Output the [x, y] coordinate of the center of the cell containing the given text.  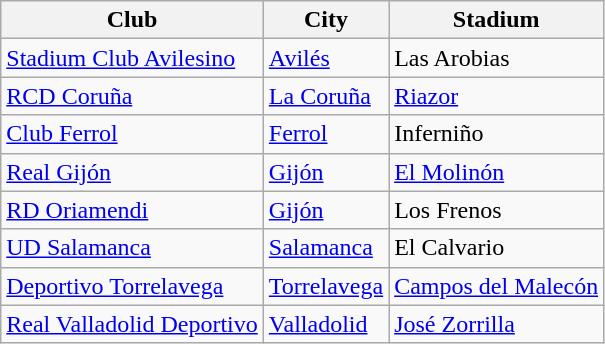
RD Oriamendi [132, 210]
Ferrol [326, 134]
Las Arobias [496, 58]
UD Salamanca [132, 248]
City [326, 20]
Stadium [496, 20]
Valladolid [326, 324]
Los Frenos [496, 210]
El Molinón [496, 172]
Riazor [496, 96]
Torrelavega [326, 286]
Deportivo Torrelavega [132, 286]
Campos del Malecón [496, 286]
Avilés [326, 58]
Club Ferrol [132, 134]
José Zorrilla [496, 324]
RCD Coruña [132, 96]
Real Valladolid Deportivo [132, 324]
Salamanca [326, 248]
Stadium Club Avilesino [132, 58]
Inferniño [496, 134]
El Calvario [496, 248]
Real Gijón [132, 172]
La Coruña [326, 96]
Club [132, 20]
